Search for the cell housing the specified text and yield its [X, Y] center coordinate. 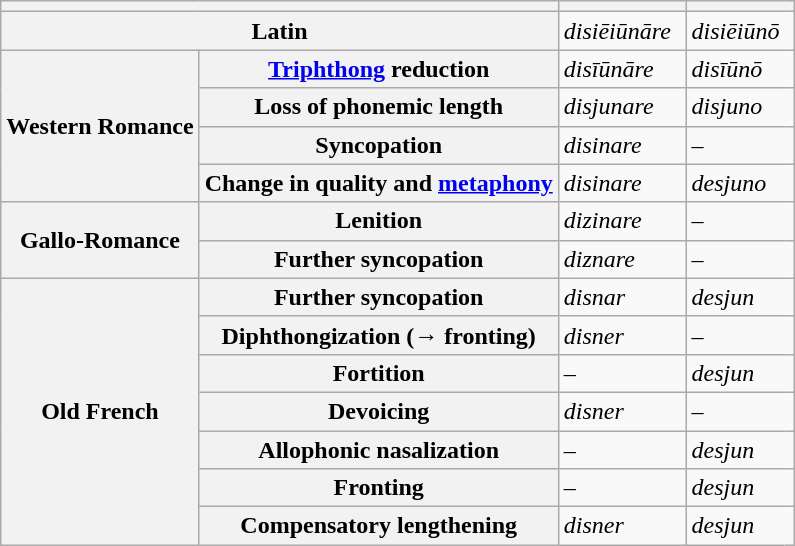
Fortition [378, 373]
dizinare [616, 221]
disiēiūnō [735, 31]
Latin [280, 31]
Fronting [378, 488]
Gallo-Romance [100, 240]
Allophonic nasalization [378, 449]
disiēiūnāre [616, 31]
Lenition [378, 221]
Old French [100, 411]
Change in quality and metaphony [378, 183]
disjuno [735, 107]
Compensatory lengthening [378, 526]
disnar [616, 297]
Western Romance [100, 126]
Diphthongization (→ fronting) [378, 335]
disīūnāre [616, 69]
disīūnō [735, 69]
Loss of phonemic length [378, 107]
Devoicing [378, 411]
Triphthong reduction [378, 69]
disjunare [616, 107]
desjuno [735, 183]
Syncopation [378, 145]
diznare [616, 259]
